Capture the cell that displays the provided text and extract its [x, y] central coordinate. 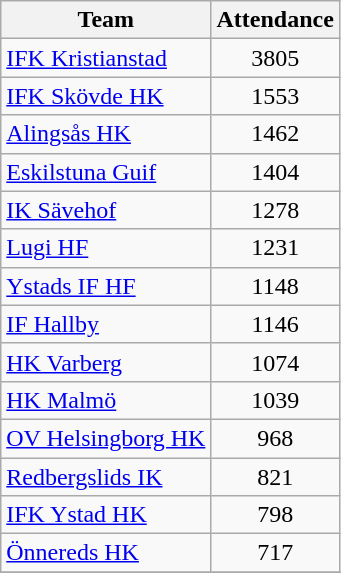
Redbergslids IK [106, 477]
Alingsås HK [106, 134]
968 [275, 438]
Attendance [275, 20]
Lugi HF [106, 248]
HK Varberg [106, 362]
Ystads IF HF [106, 286]
OV Helsingborg HK [106, 438]
1553 [275, 96]
3805 [275, 58]
1039 [275, 400]
Team [106, 20]
HK Malmö [106, 400]
Önnereds HK [106, 553]
1074 [275, 362]
IFK Kristianstad [106, 58]
1404 [275, 172]
1146 [275, 324]
1462 [275, 134]
Eskilstuna Guif [106, 172]
IFK Ystad HK [106, 515]
IK Sävehof [106, 210]
IFK Skövde HK [106, 96]
1148 [275, 286]
IF Hallby [106, 324]
821 [275, 477]
1278 [275, 210]
1231 [275, 248]
798 [275, 515]
717 [275, 553]
